Determine the (X, Y) coordinate at the center of the cell enclosing the given text.  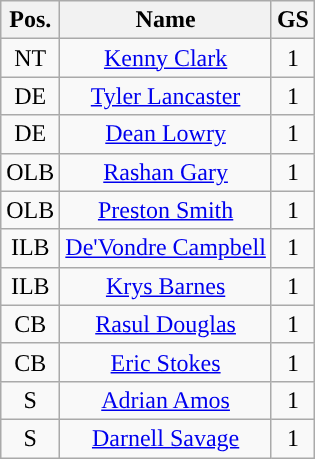
Dean Lowry (166, 134)
Krys Barnes (166, 286)
Rashan Gary (166, 172)
Tyler Lancaster (166, 96)
Eric Stokes (166, 362)
Kenny Clark (166, 58)
NT (30, 58)
De'Vondre Campbell (166, 248)
Preston Smith (166, 210)
Rasul Douglas (166, 324)
Adrian Amos (166, 400)
Darnell Savage (166, 438)
Pos. (30, 20)
GS (292, 20)
Name (166, 20)
